Extract the [x, y] coordinate from the center of the cell holding the provided text.  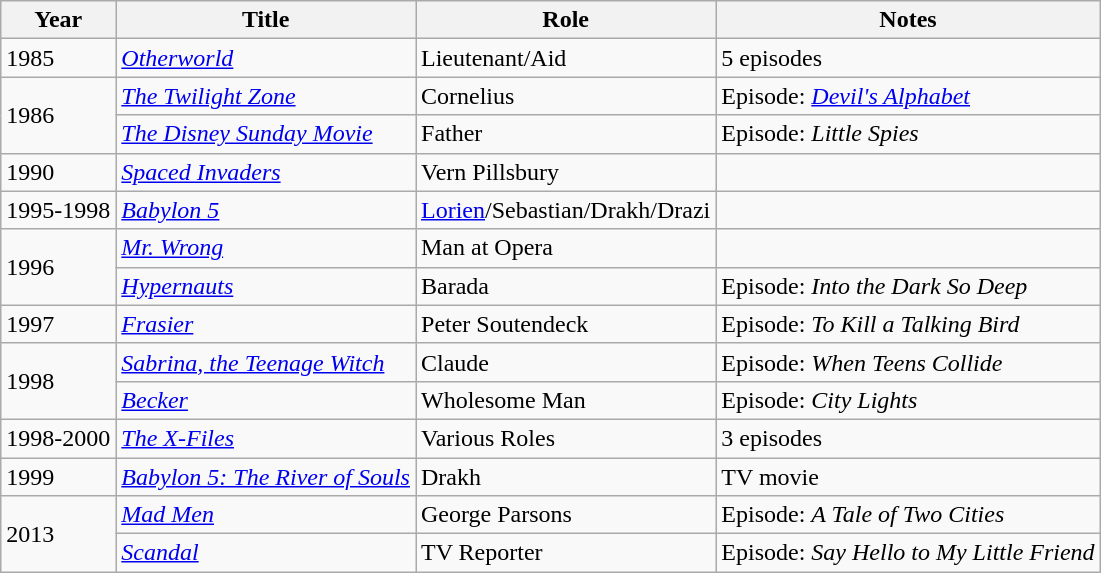
TV movie [908, 477]
The Disney Sunday Movie [266, 134]
Babylon 5: The River of Souls [266, 477]
Episode: Into the Dark So Deep [908, 286]
Sabrina, the Teenage Witch [266, 362]
Mad Men [266, 515]
1985 [58, 58]
Father [566, 134]
Barada [566, 286]
Episode: City Lights [908, 400]
Notes [908, 20]
Various Roles [566, 438]
The X-Files [266, 438]
Vern Pillsbury [566, 172]
Episode: A Tale of Two Cities [908, 515]
1986 [58, 115]
Cornelius [566, 96]
1995-1998 [58, 210]
Claude [566, 362]
Role [566, 20]
Spaced Invaders [266, 172]
Peter Soutendeck [566, 324]
TV Reporter [566, 553]
Episode: To Kill a Talking Bird [908, 324]
5 episodes [908, 58]
1997 [58, 324]
Lorien/Sebastian/Drakh/Drazi [566, 210]
Drakh [566, 477]
Otherworld [266, 58]
Wholesome Man [566, 400]
Man at Opera [566, 248]
1998 [58, 381]
The Twilight Zone [266, 96]
3 episodes [908, 438]
Scandal [266, 553]
Episode: Say Hello to My Little Friend [908, 553]
Title [266, 20]
Frasier [266, 324]
Year [58, 20]
Babylon 5 [266, 210]
1999 [58, 477]
George Parsons [566, 515]
Episode: Devil's Alphabet [908, 96]
Becker [266, 400]
1998-2000 [58, 438]
1996 [58, 267]
1990 [58, 172]
Lieutenant/Aid [566, 58]
Episode: Little Spies [908, 134]
Episode: When Teens Collide [908, 362]
2013 [58, 534]
Hypernauts [266, 286]
Mr. Wrong [266, 248]
